For the text-containing cell, return its midpoint in [X, Y] coordinate format. 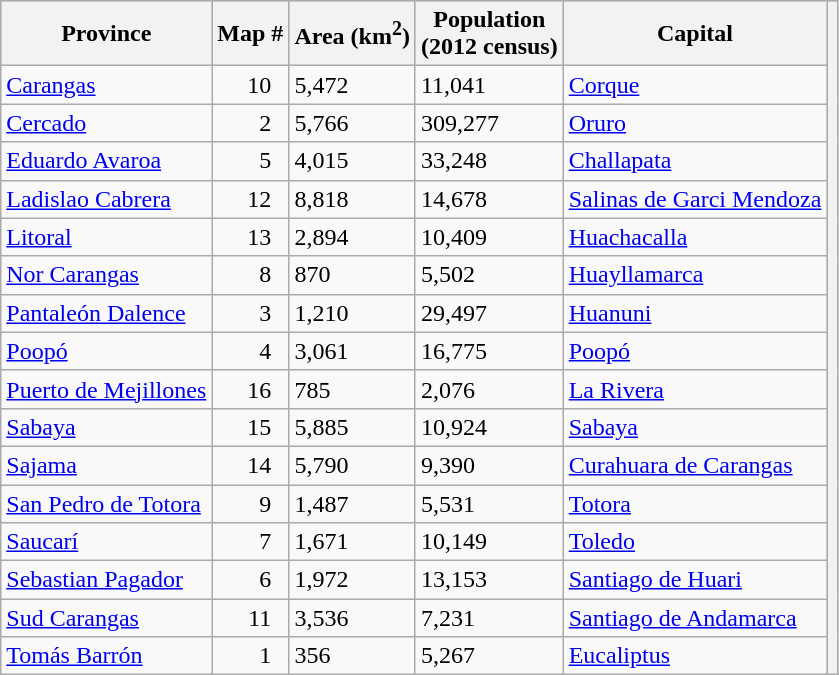
5,766 [352, 123]
Santiago de Huari [695, 580]
14 [250, 465]
Carangas [106, 85]
Huayllamarca [695, 275]
Sajama [106, 465]
Sebastian Pagador [106, 580]
33,248 [489, 161]
Toledo [695, 542]
356 [352, 656]
La Rivera [695, 389]
Pantaleón Dalence [106, 313]
10,409 [489, 237]
San Pedro de Totora [106, 503]
9,390 [489, 465]
5,531 [489, 503]
Huachacalla [695, 237]
2,076 [489, 389]
11,041 [489, 85]
3 [250, 313]
1,487 [352, 503]
Capital [695, 34]
1,210 [352, 313]
Population (2012 census) [489, 34]
13,153 [489, 580]
7,231 [489, 618]
Map # [250, 34]
16 [250, 389]
5,790 [352, 465]
15 [250, 427]
Oruro [695, 123]
Challapata [695, 161]
2,894 [352, 237]
870 [352, 275]
7 [250, 542]
Litoral [106, 237]
5,502 [489, 275]
3,536 [352, 618]
Totora [695, 503]
Curahuara de Carangas [695, 465]
Nor Carangas [106, 275]
10,924 [489, 427]
Sud Carangas [106, 618]
Huanuni [695, 313]
29,497 [489, 313]
1,671 [352, 542]
12 [250, 199]
5,267 [489, 656]
5,885 [352, 427]
Eduardo Avaroa [106, 161]
10 [250, 85]
11 [250, 618]
Salinas de Garci Mendoza [695, 199]
13 [250, 237]
Eucaliptus [695, 656]
8,818 [352, 199]
Ladislao Cabrera [106, 199]
9 [250, 503]
5,472 [352, 85]
Province [106, 34]
14,678 [489, 199]
309,277 [489, 123]
Area (km2) [352, 34]
5 [250, 161]
Corque [695, 85]
8 [250, 275]
10,149 [489, 542]
Puerto de Mejillones [106, 389]
4 [250, 351]
785 [352, 389]
2 [250, 123]
16,775 [489, 351]
1,972 [352, 580]
1 [250, 656]
Santiago de Andamarca [695, 618]
3,061 [352, 351]
Tomás Barrón [106, 656]
Saucarí [106, 542]
Cercado [106, 123]
6 [250, 580]
4,015 [352, 161]
